Scan for the cell matching the given text and deliver its [x, y] coordinate at center. 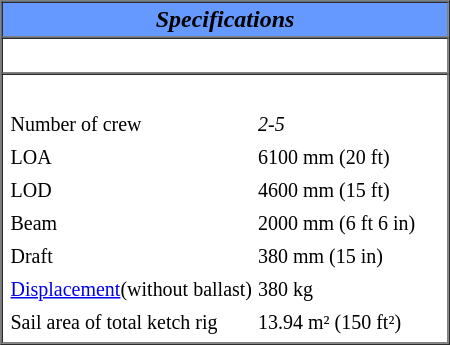
380 mm (15 in) [337, 255]
LOD [132, 189]
Specifications [226, 20]
6100 mm (20 ft) [337, 156]
Displacement(without ballast) [132, 288]
380 kg [337, 288]
Draft [132, 255]
4600 mm (15 ft) [337, 189]
Beam [132, 222]
Number of crew [132, 123]
Sail area of total ketch rig [132, 321]
2000 mm (6 ft 6 in) [337, 222]
LOA [132, 156]
13.94 m² (150 ft²) [337, 321]
2-5 [337, 123]
